Output the (x, y) coordinate of the center of the cell containing the given text.  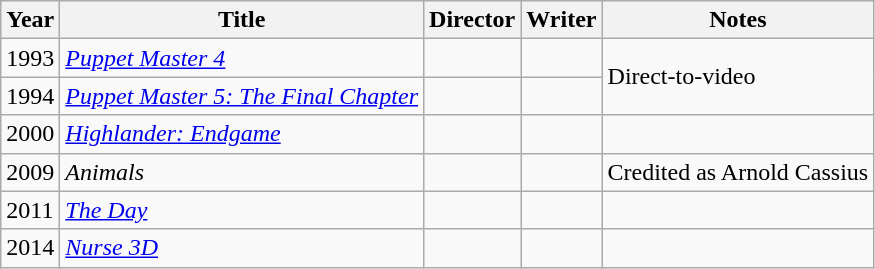
Director (472, 20)
2011 (30, 210)
Notes (738, 20)
Direct-to-video (738, 77)
Title (242, 20)
2009 (30, 172)
Highlander: Endgame (242, 134)
Puppet Master 5: The Final Chapter (242, 96)
Writer (562, 20)
2000 (30, 134)
1993 (30, 58)
Credited as Arnold Cassius (738, 172)
Year (30, 20)
2014 (30, 248)
Puppet Master 4 (242, 58)
Animals (242, 172)
Nurse 3D (242, 248)
The Day (242, 210)
1994 (30, 96)
